Scan for the cell matching the given text and deliver its (X, Y) coordinate at center. 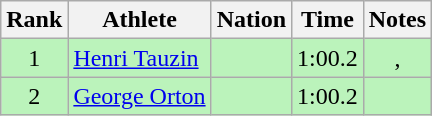
1 (34, 58)
Rank (34, 20)
Notes (397, 20)
, (397, 58)
Henri Tauzin (140, 58)
George Orton (140, 96)
Time (328, 20)
Athlete (140, 20)
Nation (251, 20)
2 (34, 96)
